Extract the (X, Y) coordinate from the center of the cell holding the provided text.  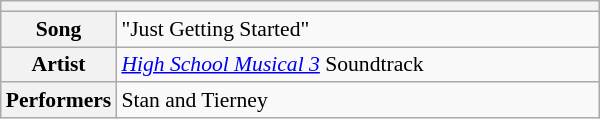
Artist (59, 65)
Performers (59, 101)
Stan and Tierney (358, 101)
High School Musical 3 Soundtrack (358, 65)
Song (59, 29)
"Just Getting Started" (358, 29)
